Return [x, y] of the center of cell containing provided text 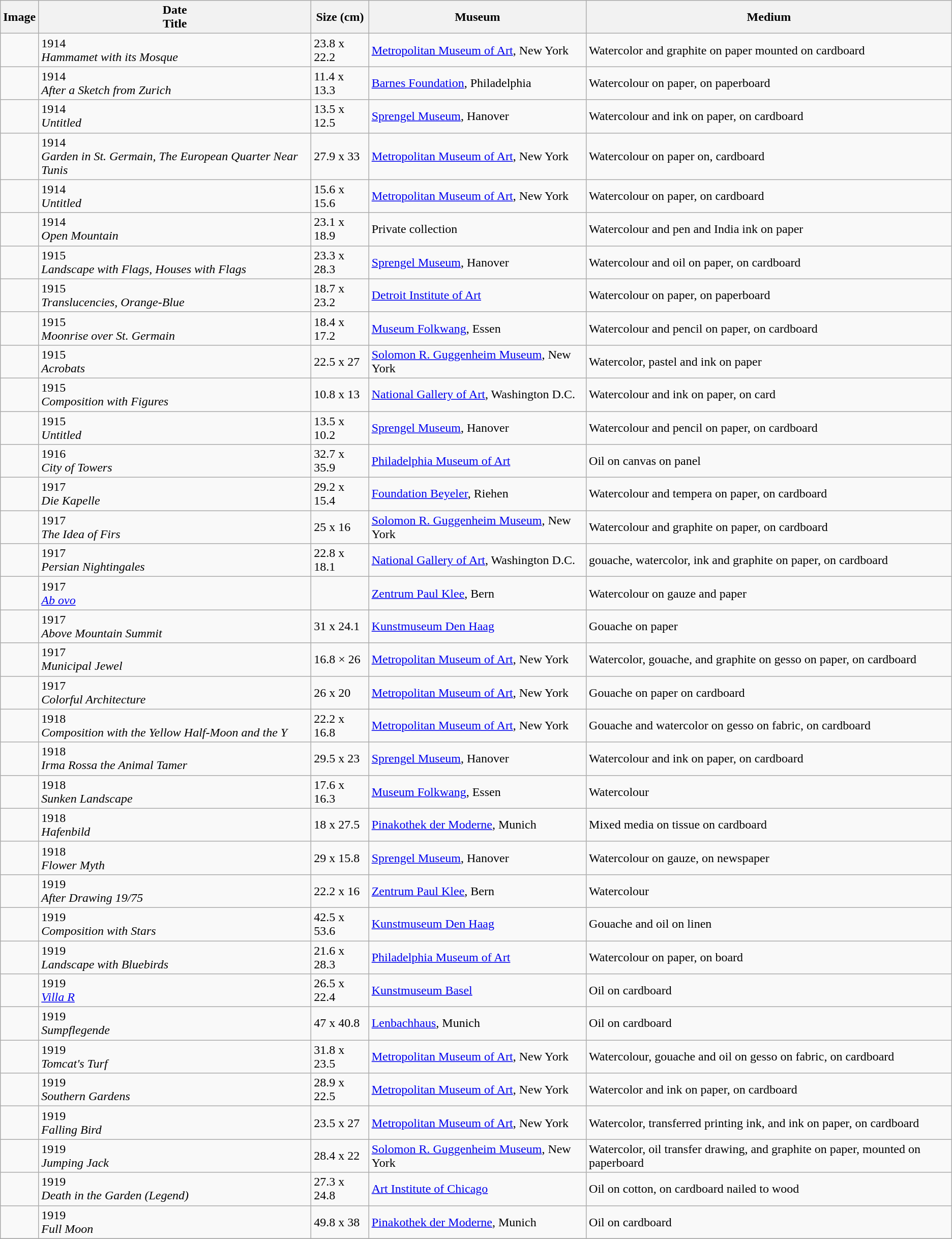
26.5 x 22.4 [340, 991]
Watercolor, oil transfer drawing, and graphite on paper, mounted on paperboard [769, 1156]
11.4 x 13.3 [340, 83]
32.7 x 35.9 [340, 461]
1914Garden in St. Germain, The European Quarter Near Tunis [175, 156]
Kunstmuseum Basel [477, 991]
25 x 16 [340, 527]
Oil on cotton, on cardboard nailed to wood [769, 1189]
Image [19, 17]
1919Villa R [175, 991]
31 x 24.1 [340, 627]
Barnes Foundation, Philadelphia [477, 83]
1917Die Kapelle [175, 494]
Watercolour and ink on paper, on card [769, 395]
23.1 x 18.9 [340, 229]
1918Flower Myth [175, 858]
Gouache on paper [769, 627]
Watercolour and oil on paper, on cardboard [769, 262]
10.8 x 13 [340, 395]
Watercolour and graphite on paper, on cardboard [769, 527]
Museum [477, 17]
22.5 x 27 [340, 361]
1919Sumpflegende [175, 1023]
1918Composition with the Yellow Half-Moon and the Y [175, 725]
26 x 20 [340, 693]
27.3 x 24.8 [340, 1189]
Gouache and watercolor on gesso on fabric, on cardboard [769, 725]
Watercolor and ink on paper, on cardboard [769, 1089]
29.2 x 15.4 [340, 494]
1917Colorful Architecture [175, 693]
22.2 x 16.8 [340, 725]
Watercolour and tempera on paper, on cardboard [769, 494]
Medium [769, 17]
23.3 x 28.3 [340, 262]
Watercolor, transferred printing ink, and ink on paper, on cardboard [769, 1123]
1915Acrobats [175, 361]
1914Open Mountain [175, 229]
Watercolor, gouache, and graphite on gesso on paper, on cardboard [769, 659]
23.5 x 27 [340, 1123]
42.5 x 53.6 [340, 924]
Foundation Beyeler, Riehen [477, 494]
1914After a Sketch from Zurich [175, 83]
Detroit Institute of Art [477, 295]
18 x 27.5 [340, 825]
1918Hafenbild [175, 825]
49.8 x 38 [340, 1222]
Watercolour on paper, on cardboard [769, 196]
Mixed media on tissue on cardboard [769, 825]
1919Tomcat's Turf [175, 1057]
1919Landscape with Bluebirds [175, 957]
Watercolor, pastel and ink on paper [769, 361]
13.5 x 12.5 [340, 116]
DateTitle [175, 17]
Lenbachhaus, Munich [477, 1023]
1915Moonrise over St. Germain [175, 329]
1915Untitled [175, 427]
29 x 15.8 [340, 858]
15.6 x 15.6 [340, 196]
18.4 x 17.2 [340, 329]
1919Jumping Jack [175, 1156]
1919Falling Bird [175, 1123]
1917Persian Nightingales [175, 560]
1919Death in the Garden (Legend) [175, 1189]
1919After Drawing 19/75 [175, 891]
Size (cm) [340, 17]
28.9 x 22.5 [340, 1089]
Watercolour on gauze, on newspaper [769, 858]
18.7 x 23.2 [340, 295]
Watercolor and graphite on paper mounted on cardboard [769, 50]
Watercolour and pen and India ink on paper [769, 229]
1917Ab ovo [175, 593]
13.5 x 10.2 [340, 427]
Art Institute of Chicago [477, 1189]
1915Translucencies, Orange-Blue [175, 295]
Watercolour, gouache and oil on gesso on fabric, on cardboard [769, 1057]
1915Composition with Figures [175, 395]
47 x 40.8 [340, 1023]
Watercolour on paper on, cardboard [769, 156]
gouache, watercolor, ink and graphite on paper, on cardboard [769, 560]
1919Southern Gardens [175, 1089]
22.8 x 18.1 [340, 560]
1917Municipal Jewel [175, 659]
Private collection [477, 229]
28.4 x 22 [340, 1156]
17.6 x 16.3 [340, 791]
Watercolour on gauze and paper [769, 593]
1919Composition with Stars [175, 924]
16.8 × 26 [340, 659]
1918Irma Rossa the Animal Tamer [175, 759]
Gouache on paper on cardboard [769, 693]
27.9 x 33 [340, 156]
1916City of Towers [175, 461]
1917Above Mountain Summit [175, 627]
31.8 x 23.5 [340, 1057]
29.5 x 23 [340, 759]
Oil on canvas on panel [769, 461]
23.8 x 22.2 [340, 50]
1914Hammamet with its Mosque [175, 50]
Watercolour on paper, on board [769, 957]
1919Full Moon [175, 1222]
22.2 x 16 [340, 891]
1917The Idea of Firs [175, 527]
1915Landscape with Flags, Houses with Flags [175, 262]
21.6 x 28.3 [340, 957]
1918Sunken Landscape [175, 791]
Gouache and oil on linen [769, 924]
